Search for the cell housing the specified text and yield its [X, Y] center coordinate. 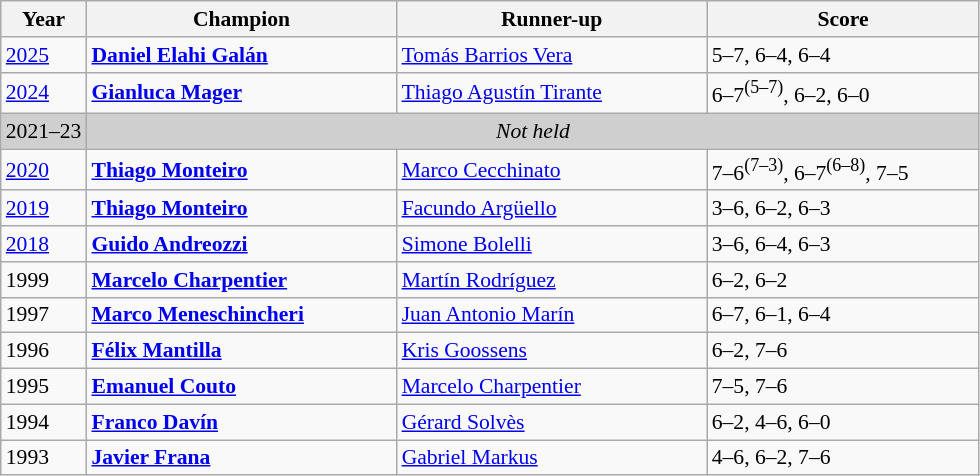
Simone Bolelli [552, 244]
Javier Frana [241, 458]
Tomás Barrios Vera [552, 55]
3–6, 6–4, 6–3 [844, 244]
2019 [44, 209]
1997 [44, 316]
1993 [44, 458]
Runner-up [552, 19]
Year [44, 19]
Félix Mantilla [241, 351]
1999 [44, 280]
6–2, 7–6 [844, 351]
5–7, 6–4, 6–4 [844, 55]
Score [844, 19]
7–6(7–3), 6–7(6–8), 7–5 [844, 170]
Marco Meneschincheri [241, 316]
Guido Andreozzi [241, 244]
2025 [44, 55]
Franco Davín [241, 422]
Gabriel Markus [552, 458]
Kris Goossens [552, 351]
3–6, 6–2, 6–3 [844, 209]
Thiago Agustín Tirante [552, 92]
Not held [532, 132]
Gérard Solvès [552, 422]
6–7, 6–1, 6–4 [844, 316]
6–7(5–7), 6–2, 6–0 [844, 92]
Champion [241, 19]
Juan Antonio Marín [552, 316]
7–5, 7–6 [844, 387]
2018 [44, 244]
Emanuel Couto [241, 387]
1994 [44, 422]
2020 [44, 170]
1996 [44, 351]
2024 [44, 92]
Gianluca Mager [241, 92]
2021–23 [44, 132]
6–2, 4–6, 6–0 [844, 422]
Martín Rodríguez [552, 280]
Marco Cecchinato [552, 170]
Facundo Argüello [552, 209]
Daniel Elahi Galán [241, 55]
1995 [44, 387]
6–2, 6–2 [844, 280]
4–6, 6–2, 7–6 [844, 458]
